Pinpoint the cell where the given text exists, returning its [X, Y] midpoint coordinate. 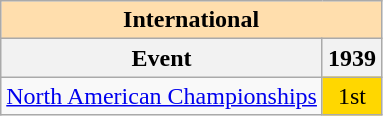
1939 [352, 58]
Event [162, 58]
International [192, 20]
North American Championships [162, 96]
1st [352, 96]
